Output the (X, Y) coordinate of the center of the cell containing the given text.  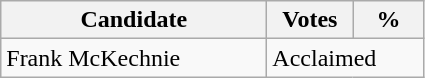
Acclaimed (346, 58)
Votes (310, 20)
% (388, 20)
Candidate (134, 20)
Frank McKechnie (134, 58)
